Find where the given text appears and provide that cell's center as [X, Y] coordinate. 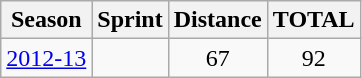
Distance [218, 20]
67 [218, 58]
TOTAL [314, 20]
Season [46, 20]
2012-13 [46, 58]
Sprint [130, 20]
92 [314, 58]
